Determine the (x, y) coordinate at the center of the cell enclosing the given text.  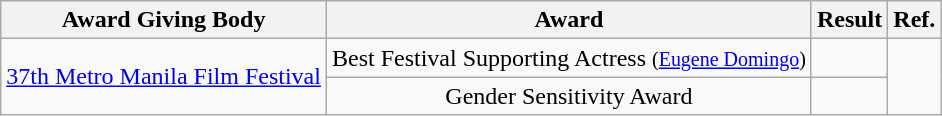
Gender Sensitivity Award (568, 96)
37th Metro Manila Film Festival (164, 77)
Ref. (914, 20)
Award (568, 20)
Best Festival Supporting Actress (Eugene Domingo) (568, 58)
Award Giving Body (164, 20)
Result (849, 20)
